Capture the cell that displays the provided text and extract its (X, Y) central coordinate. 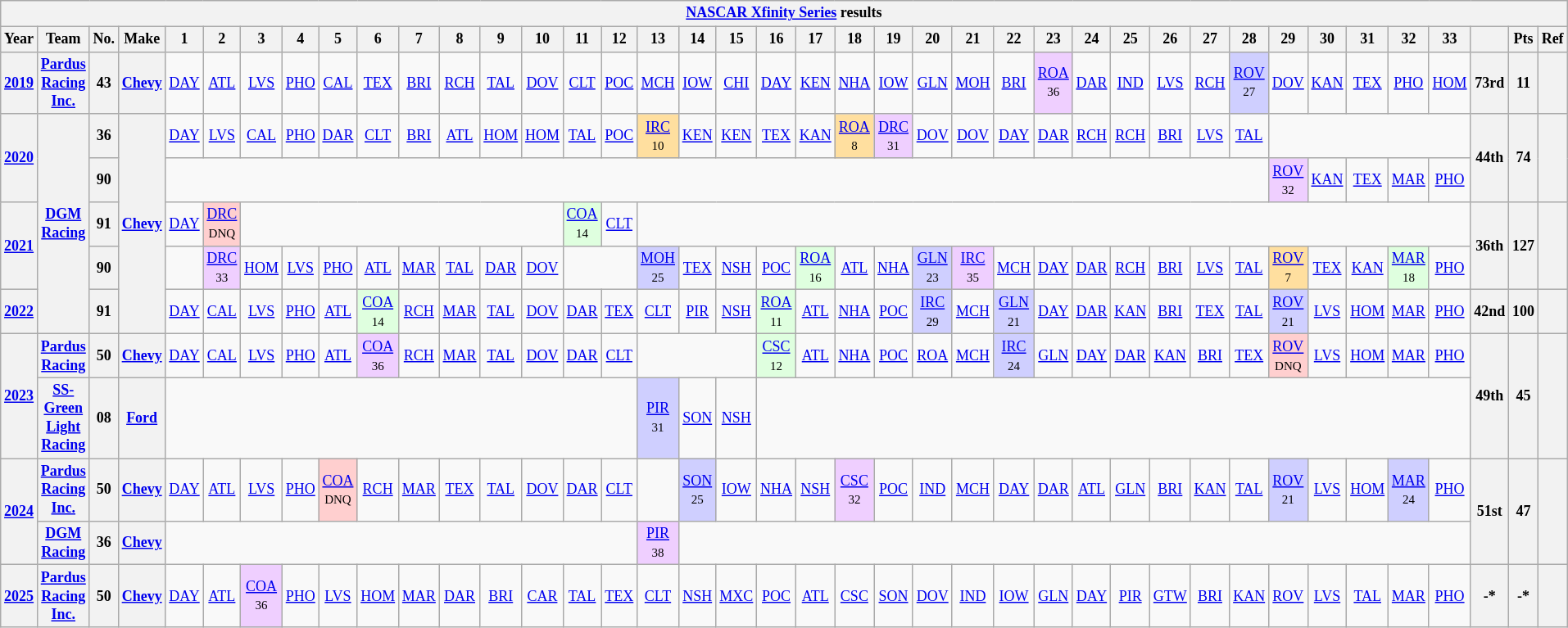
43 (103, 83)
2021 (20, 246)
2022 (20, 312)
44th (1489, 157)
30 (1327, 39)
4 (300, 39)
100 (1524, 312)
3 (262, 39)
20 (932, 39)
26 (1170, 39)
ROV27 (1249, 83)
GLN23 (932, 268)
2023 (20, 396)
IRC10 (659, 136)
08 (103, 418)
15 (736, 39)
6 (378, 39)
16 (777, 39)
14 (697, 39)
22 (1014, 39)
DRCDNQ (222, 224)
8 (460, 39)
DRC33 (222, 268)
ROA (932, 356)
COADNQ (338, 490)
1 (184, 39)
MOH25 (659, 268)
17 (815, 39)
45 (1524, 396)
MOH (973, 83)
13 (659, 39)
9 (501, 39)
51st (1489, 512)
CHI (736, 83)
28 (1249, 39)
25 (1131, 39)
2019 (20, 83)
Make (142, 39)
CSC (854, 596)
19 (894, 39)
12 (619, 39)
74 (1524, 157)
18 (854, 39)
PIR31 (659, 418)
5 (338, 39)
2 (222, 39)
Team (63, 39)
IRC29 (932, 312)
49th (1489, 396)
127 (1524, 246)
32 (1409, 39)
36th (1489, 246)
GTW (1170, 596)
CSC12 (777, 356)
MXC (736, 596)
10 (542, 39)
PIR38 (659, 543)
MAR24 (1409, 490)
GLN21 (1014, 312)
Ref (1552, 39)
2024 (20, 512)
NASCAR Xfinity Series results (784, 13)
ROA36 (1054, 83)
Pardus Racing (63, 356)
No. (103, 39)
Ford (142, 418)
IRC35 (973, 268)
33 (1450, 39)
IRC24 (1014, 356)
2020 (20, 157)
2025 (20, 596)
ROA8 (854, 136)
DRC31 (894, 136)
29 (1288, 39)
Year (20, 39)
MAR18 (1409, 268)
47 (1524, 512)
ROV7 (1288, 268)
CAR (542, 596)
24 (1091, 39)
ROA16 (815, 268)
31 (1368, 39)
23 (1054, 39)
21 (973, 39)
7 (419, 39)
SON25 (697, 490)
42nd (1489, 312)
27 (1210, 39)
SS-Green Light Racing (63, 418)
ROVDNQ (1288, 356)
ROV32 (1288, 180)
ROA11 (777, 312)
Pts (1524, 39)
CSC32 (854, 490)
73rd (1489, 83)
ROV (1288, 596)
